Provide the [x, y] coordinate of the cell's center where the given text is located.  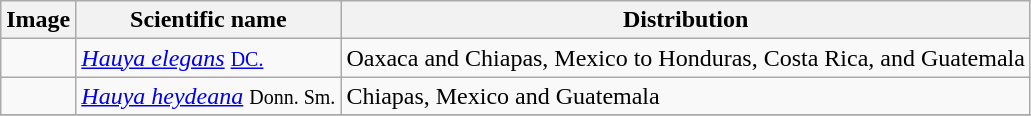
Image [38, 20]
Chiapas, Mexico and Guatemala [686, 96]
Scientific name [208, 20]
Hauya elegans DC. [208, 58]
Distribution [686, 20]
Hauya heydeana Donn. Sm. [208, 96]
Oaxaca and Chiapas, Mexico to Honduras, Costa Rica, and Guatemala [686, 58]
